From the cell containing the given text, extract its center point as [X, Y] coordinate. 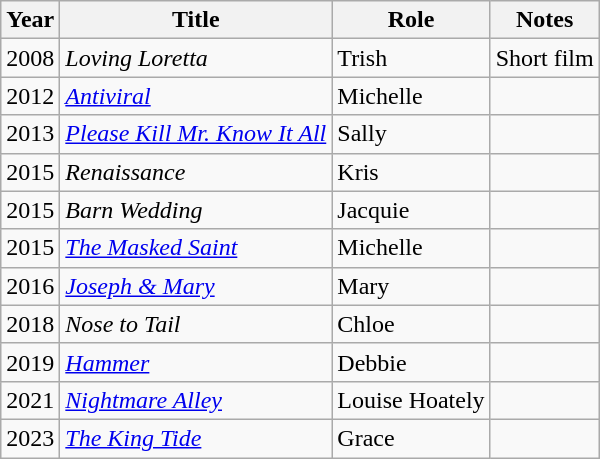
Barn Wedding [196, 210]
Nose to Tail [196, 324]
2018 [30, 324]
The King Tide [196, 438]
2016 [30, 286]
Loving Loretta [196, 58]
Joseph & Mary [196, 286]
Nightmare Alley [196, 400]
Debbie [411, 362]
2013 [30, 134]
Renaissance [196, 172]
Antiviral [196, 96]
Kris [411, 172]
2019 [30, 362]
Notes [544, 20]
Year [30, 20]
The Masked Saint [196, 248]
Louise Hoately [411, 400]
Chloe [411, 324]
2023 [30, 438]
Trish [411, 58]
2012 [30, 96]
Sally [411, 134]
Jacquie [411, 210]
Title [196, 20]
Short film [544, 58]
Mary [411, 286]
Role [411, 20]
Grace [411, 438]
2008 [30, 58]
Hammer [196, 362]
Please Kill Mr. Know It All [196, 134]
2021 [30, 400]
